Identify which cell holds the provided text, then report its (x, y) central coordinate. 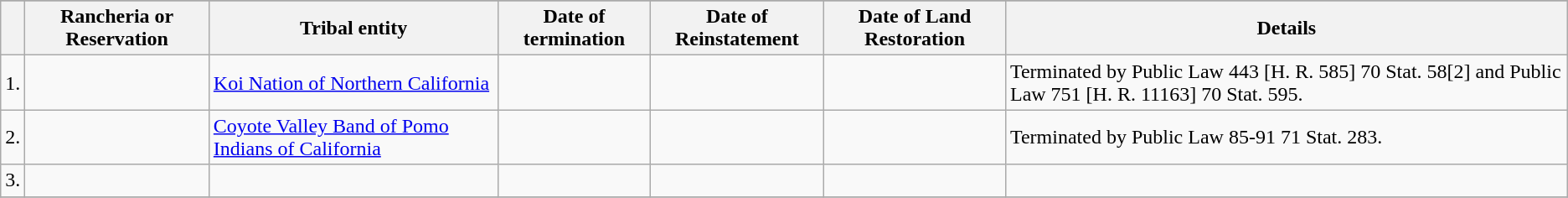
Coyote Valley Band of Pomo Indians of California (353, 138)
Rancheria or Reservation (117, 29)
Terminated by Public Law 443 [H. R. 585] 70 Stat. 58[2] and Public Law 751 [H. R. 11163] 70 Stat. 595. (1287, 82)
Koi Nation of Northern California (353, 82)
Date of Reinstatement (737, 29)
Details (1287, 29)
3. (13, 180)
1. (13, 82)
2. (13, 138)
Date of termination (575, 29)
Tribal entity (353, 29)
Date of Land Restoration (915, 29)
Terminated by Public Law 85-91 71 Stat. 283. (1287, 138)
